Detect which cell encompasses the target text, then output its (x, y) center coordinate. 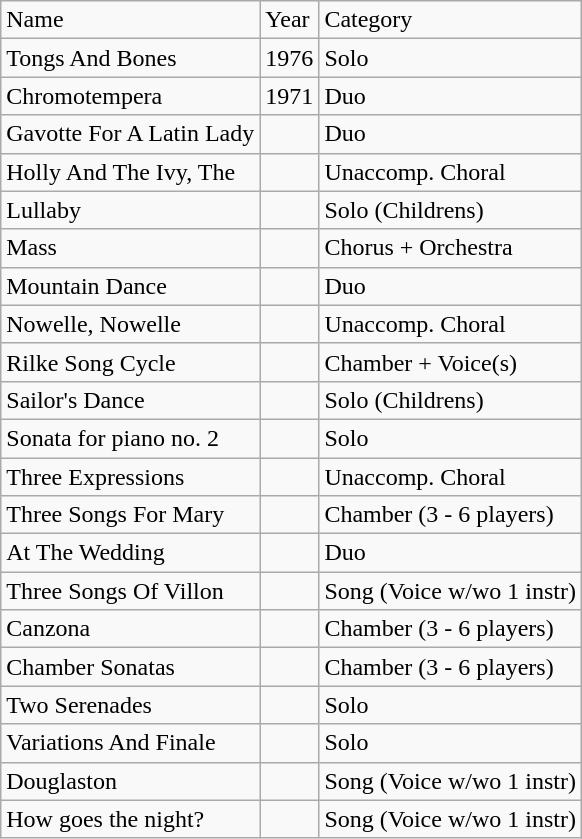
Rilke Song Cycle (130, 362)
Mountain Dance (130, 286)
Nowelle, Nowelle (130, 324)
Three Songs Of Villon (130, 591)
Chamber + Voice(s) (450, 362)
Two Serenades (130, 705)
Sailor's Dance (130, 400)
Chromotempera (130, 96)
Holly And The Ivy, The (130, 172)
Sonata for piano no. 2 (130, 438)
At The Wedding (130, 553)
Year (290, 20)
Tongs And Bones (130, 58)
Three Expressions (130, 477)
Variations And Finale (130, 743)
Gavotte For A Latin Lady (130, 134)
Canzona (130, 629)
Douglaston (130, 781)
Chamber Sonatas (130, 667)
Name (130, 20)
Category (450, 20)
Three Songs For Mary (130, 515)
How goes the night? (130, 819)
1971 (290, 96)
Chorus + Orchestra (450, 248)
Lullaby (130, 210)
Mass (130, 248)
1976 (290, 58)
